Extract the (X, Y) coordinate from the center of the cell holding the provided text.  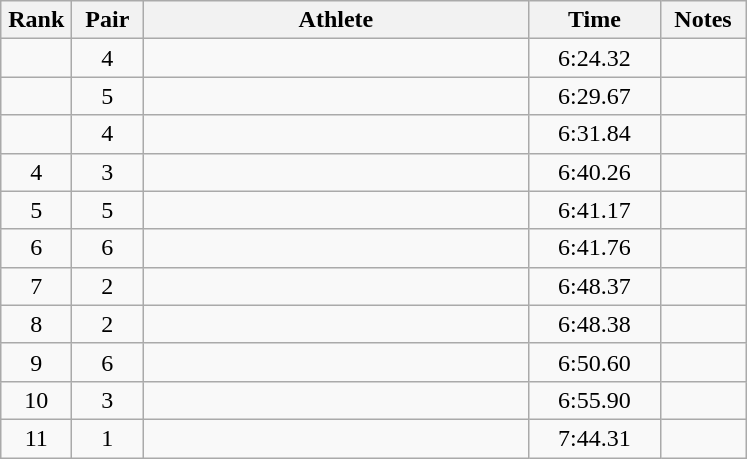
6:48.38 (594, 324)
6:29.67 (594, 96)
Rank (36, 20)
Notes (703, 20)
10 (36, 400)
6:31.84 (594, 134)
6:50.60 (594, 362)
6:55.90 (594, 400)
6:41.76 (594, 248)
7 (36, 286)
Pair (108, 20)
6:48.37 (594, 286)
1 (108, 438)
11 (36, 438)
8 (36, 324)
6:41.17 (594, 210)
Athlete (336, 20)
7:44.31 (594, 438)
6:24.32 (594, 58)
6:40.26 (594, 172)
Time (594, 20)
9 (36, 362)
